Capture the cell that displays the provided text and extract its (x, y) central coordinate. 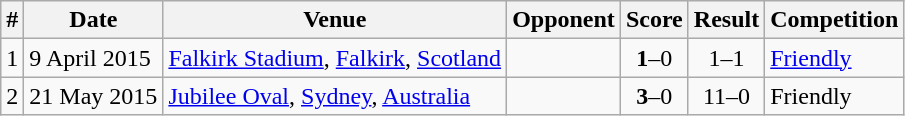
Falkirk Stadium, Falkirk, Scotland (335, 58)
# (12, 20)
Date (94, 20)
Opponent (564, 20)
Score (654, 20)
3–0 (654, 96)
1–1 (726, 58)
2 (12, 96)
Jubilee Oval, Sydney, Australia (335, 96)
Competition (834, 20)
9 April 2015 (94, 58)
1 (12, 58)
Venue (335, 20)
11–0 (726, 96)
21 May 2015 (94, 96)
1–0 (654, 58)
Result (726, 20)
